Detect which cell encompasses the target text, then output its (x, y) center coordinate. 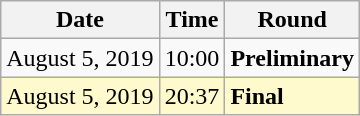
20:37 (192, 96)
Time (192, 20)
Final (292, 96)
Date (80, 20)
10:00 (192, 58)
Round (292, 20)
Preliminary (292, 58)
